Pinpoint the cell where the given text exists, returning its [x, y] midpoint coordinate. 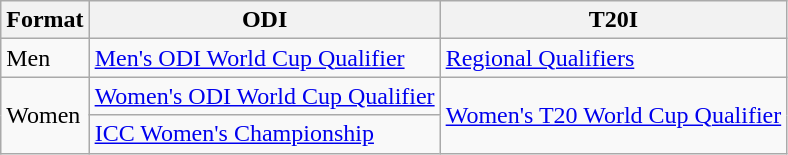
ODI [264, 20]
Men's ODI World Cup Qualifier [264, 58]
Women [45, 115]
Men [45, 58]
Format [45, 20]
Women's T20 World Cup Qualifier [614, 115]
Women's ODI World Cup Qualifier [264, 96]
T20I [614, 20]
ICC Women's Championship [264, 134]
Regional Qualifiers [614, 58]
